Extract the [X, Y] coordinate from the center of the cell holding the provided text.  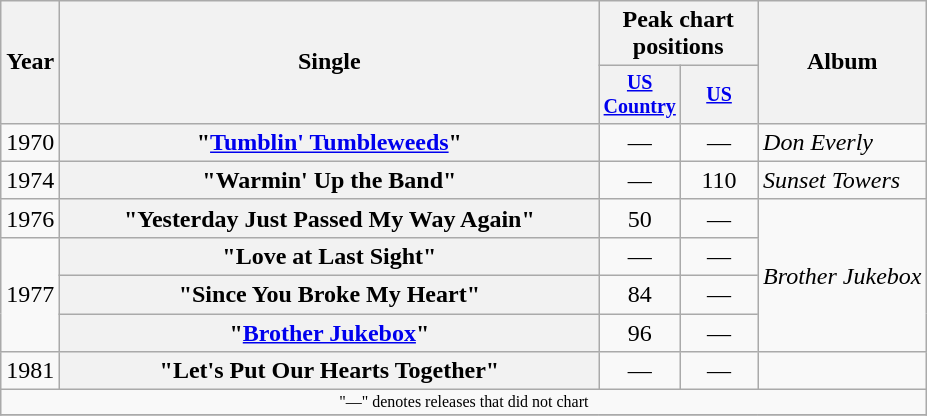
"Love at Last Sight" [330, 256]
110 [720, 180]
Album [842, 62]
"—" denotes releases that did not chart [464, 402]
1976 [30, 218]
Sunset Towers [842, 180]
50 [640, 218]
1974 [30, 180]
US [720, 94]
Single [330, 62]
1970 [30, 142]
Don Everly [842, 142]
Peak chartpositions [678, 34]
"Tumblin' Tumbleweeds" [330, 142]
US Country [640, 94]
"Let's Put Our Hearts Together" [330, 371]
1981 [30, 371]
Year [30, 62]
"Since You Broke My Heart" [330, 295]
"Yesterday Just Passed My Way Again" [330, 218]
Brother Jukebox [842, 275]
84 [640, 295]
96 [640, 333]
1977 [30, 294]
"Brother Jukebox" [330, 333]
"Warmin' Up the Band" [330, 180]
